From the cell containing the given text, extract its center point as (x, y) coordinate. 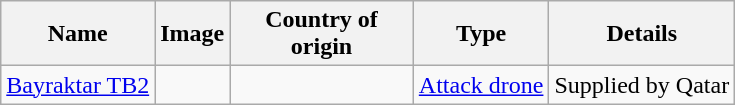
Type (481, 34)
Country of origin (322, 34)
Supplied by Qatar (642, 85)
Attack drone (481, 85)
Bayraktar TB2 (78, 85)
Image (192, 34)
Name (78, 34)
Details (642, 34)
